Extract the (x, y) coordinate from the center of the cell holding the provided text.  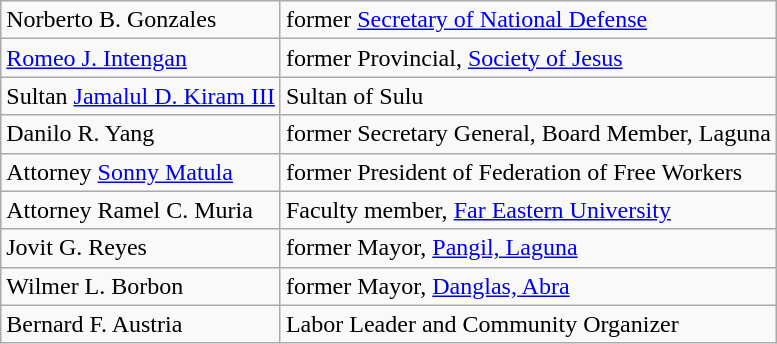
Wilmer L. Borbon (141, 286)
Danilo R. Yang (141, 134)
former Mayor, Danglas, Abra (528, 286)
Labor Leader and Community Organizer (528, 324)
former Mayor, Pangil, Laguna (528, 248)
former Secretary of National Defense (528, 20)
Bernard F. Austria (141, 324)
Attorney Sonny Matula (141, 172)
former Secretary General, Board Member, Laguna (528, 134)
Sultan of Sulu (528, 96)
Faculty member, Far Eastern University (528, 210)
Sultan Jamalul D. Kiram III (141, 96)
Romeo J. Intengan (141, 58)
former President of Federation of Free Workers (528, 172)
Jovit G. Reyes (141, 248)
former Provincial, Society of Jesus (528, 58)
Attorney Ramel C. Muria (141, 210)
Norberto B. Gonzales (141, 20)
